Locate the cell with the specified text and output its (X, Y) center coordinate. 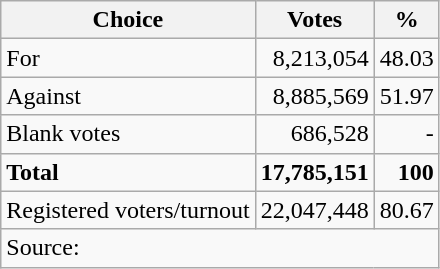
686,528 (314, 134)
51.97 (406, 96)
- (406, 134)
Blank votes (128, 134)
Choice (128, 20)
8,213,054 (314, 58)
Votes (314, 20)
Against (128, 96)
100 (406, 172)
Source: (220, 248)
Total (128, 172)
80.67 (406, 210)
8,885,569 (314, 96)
Registered voters/turnout (128, 210)
22,047,448 (314, 210)
For (128, 58)
% (406, 20)
17,785,151 (314, 172)
48.03 (406, 58)
